Pinpoint the cell where the given text exists, returning its [X, Y] midpoint coordinate. 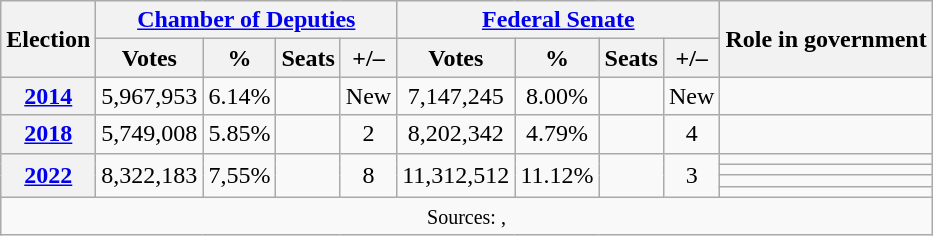
5.85% [240, 134]
8,202,342 [456, 134]
4.79% [557, 134]
6.14% [240, 96]
3 [691, 175]
5,967,953 [150, 96]
5,749,008 [150, 134]
2 [368, 134]
11.12% [557, 175]
4 [691, 134]
2014 [48, 96]
8 [368, 175]
8.00% [557, 96]
Federal Senate [558, 20]
8,322,183 [150, 175]
7,147,245 [456, 96]
7,55% [240, 175]
11,312,512 [456, 175]
2022 [48, 175]
Sources: , [466, 216]
Election [48, 39]
Chamber of Deputies [246, 20]
Role in government [826, 39]
2018 [48, 134]
